Provide the [x, y] coordinate of the cell's center where the given text is located.  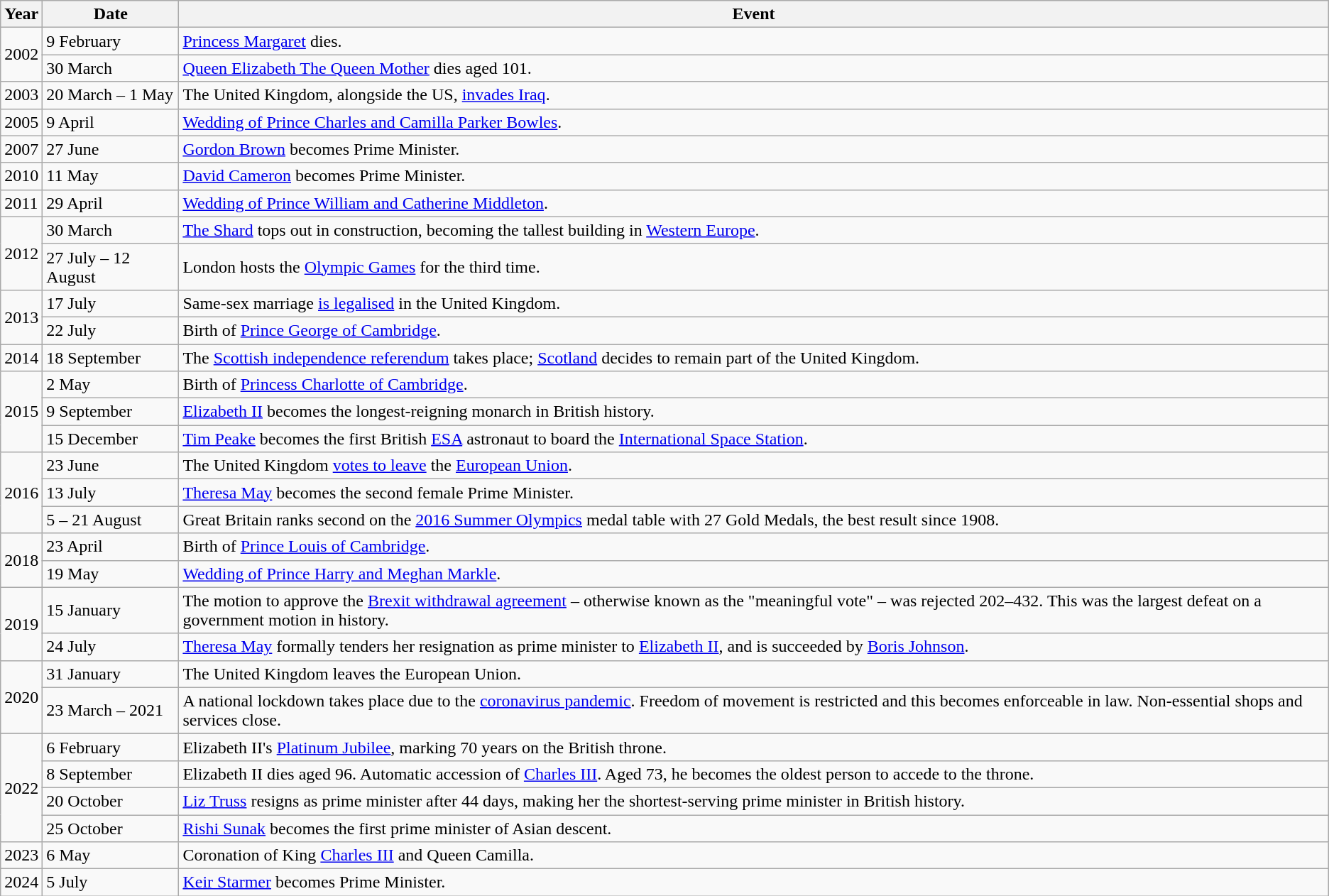
23 March – 2021 [111, 710]
25 October [111, 829]
The Shard tops out in construction, becoming the tallest building in Western Europe. [754, 230]
2014 [21, 357]
19 May [111, 574]
Same-sex marriage is legalised in the United Kingdom. [754, 303]
Wedding of Prince Charles and Camilla Parker Bowles. [754, 122]
Keir Starmer becomes Prime Minister. [754, 883]
9 September [111, 412]
Tim Peake becomes the first British ESA astronaut to board the International Space Station. [754, 439]
20 October [111, 801]
2020 [21, 697]
Rishi Sunak becomes the first prime minister of Asian descent. [754, 829]
2010 [21, 176]
Princess Margaret dies. [754, 41]
31 January [111, 674]
Date [111, 14]
Elizabeth II's Platinum Jubilee, marking 70 years on the British throne. [754, 747]
Wedding of Prince William and Catherine Middleton. [754, 203]
Coronation of King Charles III and Queen Camilla. [754, 856]
The United Kingdom votes to leave the European Union. [754, 466]
22 July [111, 330]
2018 [21, 560]
Great Britain ranks second on the 2016 Summer Olympics medal table with 27 Gold Medals, the best result since 1908. [754, 520]
2002 [21, 55]
23 April [111, 547]
Theresa May becomes the second female Prime Minister. [754, 493]
2019 [21, 623]
Theresa May formally tenders her resignation as prime minister to Elizabeth II, and is succeeded by Boris Johnson. [754, 647]
Birth of Princess Charlotte of Cambridge. [754, 385]
Birth of Prince Louis of Cambridge. [754, 547]
The United Kingdom, alongside the US, invades Iraq. [754, 95]
2022 [21, 787]
The United Kingdom leaves the European Union. [754, 674]
2024 [21, 883]
2012 [21, 253]
London hosts the Olympic Games for the third time. [754, 267]
13 July [111, 493]
2013 [21, 317]
Event [754, 14]
5 – 21 August [111, 520]
24 July [111, 647]
9 February [111, 41]
2007 [21, 149]
2011 [21, 203]
Year [21, 14]
6 May [111, 856]
18 September [111, 357]
17 July [111, 303]
15 December [111, 439]
2015 [21, 412]
The Scottish independence referendum takes place; Scotland decides to remain part of the United Kingdom. [754, 357]
5 July [111, 883]
Gordon Brown becomes Prime Minister. [754, 149]
Elizabeth II dies aged 96. Automatic accession of Charles III. Aged 73, he becomes the oldest person to accede to the throne. [754, 774]
David Cameron becomes Prime Minister. [754, 176]
15 January [111, 611]
9 April [111, 122]
2023 [21, 856]
6 February [111, 747]
Queen Elizabeth The Queen Mother dies aged 101. [754, 68]
8 September [111, 774]
Liz Truss resigns as prime minister after 44 days, making her the shortest-serving prime minister in British history. [754, 801]
Birth of Prince George of Cambridge. [754, 330]
Wedding of Prince Harry and Meghan Markle. [754, 574]
27 July – 12 August [111, 267]
2005 [21, 122]
2003 [21, 95]
23 June [111, 466]
29 April [111, 203]
Elizabeth II becomes the longest-reigning monarch in British history. [754, 412]
11 May [111, 176]
2 May [111, 385]
27 June [111, 149]
20 March – 1 May [111, 95]
2016 [21, 493]
